Locate the cell with the specified text and output its (x, y) center coordinate. 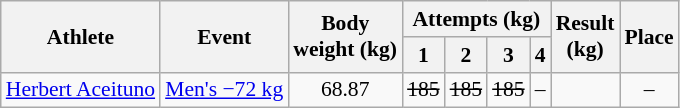
Result(kg) (586, 36)
Attempts (kg) (476, 19)
68.87 (345, 90)
3 (508, 55)
4 (540, 55)
Place (650, 36)
2 (466, 55)
Event (224, 36)
Athlete (80, 36)
Herbert Aceituno (80, 90)
Men's −72 kg (224, 90)
1 (424, 55)
Bodyweight (kg) (345, 36)
